For the text-containing cell, return its midpoint in (x, y) coordinate format. 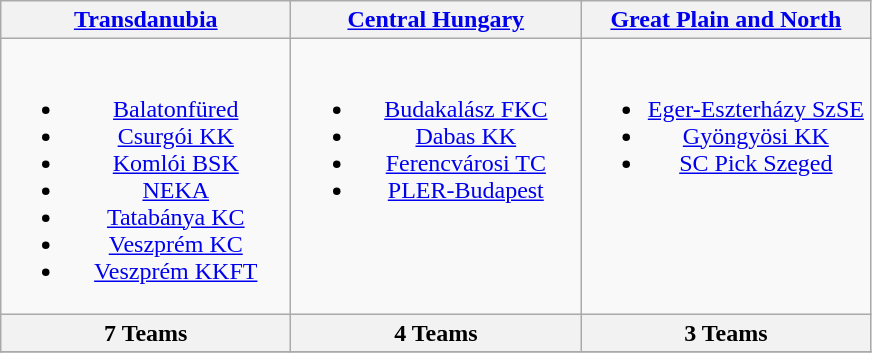
Great Plain and North (726, 20)
Transdanubia (146, 20)
7 Teams (146, 333)
4 Teams (436, 333)
BalatonfüredCsurgói KKKomlói BSKNEKATatabánya KCVeszprém KCVeszprém KKFT (146, 176)
Central Hungary (436, 20)
Budakalász FKCDabas KKFerencvárosi TCPLER-Budapest (436, 176)
3 Teams (726, 333)
Eger-Eszterházy SzSEGyöngyösi KKSC Pick Szeged (726, 176)
